Identify which cell holds the provided text, then report its [x, y] central coordinate. 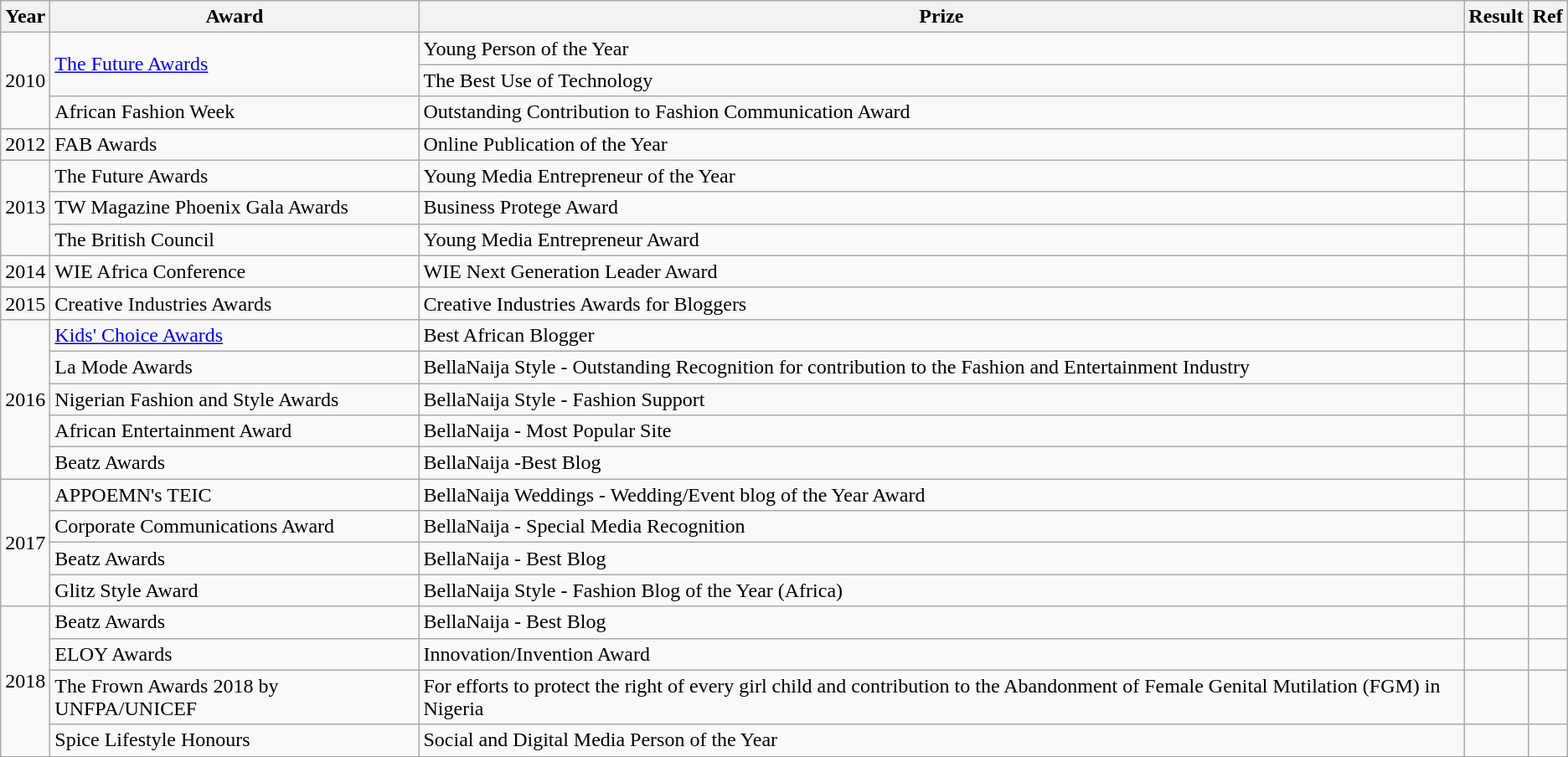
2013 [25, 208]
Young Media Entrepreneur of the Year [941, 176]
Award [235, 17]
ELOY Awards [235, 654]
BellaNaija - Special Media Recognition [941, 527]
Result [1496, 17]
The Best Use of Technology [941, 80]
La Mode Awards [235, 367]
2012 [25, 144]
Outstanding Contribution to Fashion Communication Award [941, 112]
Online Publication of the Year [941, 144]
BellaNaija Weddings - Wedding/Event blog of the Year Award [941, 495]
BellaNaija -Best Blog [941, 463]
Creative Industries Awards [235, 303]
2015 [25, 303]
Social and Digital Media Person of the Year [941, 740]
2018 [25, 682]
The British Council [235, 239]
2017 [25, 543]
2016 [25, 399]
FAB Awards [235, 144]
Corporate Communications Award [235, 527]
TW Magazine Phoenix Gala Awards [235, 208]
Young Media Entrepreneur Award [941, 239]
2010 [25, 80]
Year [25, 17]
Young Person of the Year [941, 49]
Business Protege Award [941, 208]
Creative Industries Awards for Bloggers [941, 303]
Best African Blogger [941, 335]
WIE Africa Conference [235, 271]
Glitz Style Award [235, 590]
WIE Next Generation Leader Award [941, 271]
BellaNaija Style - Outstanding Recognition for contribution to the Fashion and Entertainment Industry [941, 367]
Spice Lifestyle Honours [235, 740]
African Entertainment Award [235, 431]
For efforts to protect the right of every girl child and contribution to the Abandonment of Female Genital Mutilation (FGM) in Nigeria [941, 697]
BellaNaija Style - Fashion Support [941, 399]
Prize [941, 17]
2014 [25, 271]
The Frown Awards 2018 by UNFPA/UNICEF [235, 697]
Kids' Choice Awards [235, 335]
African Fashion Week [235, 112]
BellaNaija - Most Popular Site [941, 431]
BellaNaija Style - Fashion Blog of the Year (Africa) [941, 590]
APPOEMN's TEIC [235, 495]
Nigerian Fashion and Style Awards [235, 399]
Ref [1548, 17]
Innovation/Invention Award [941, 654]
